Identify which cell holds the provided text, then report its (X, Y) central coordinate. 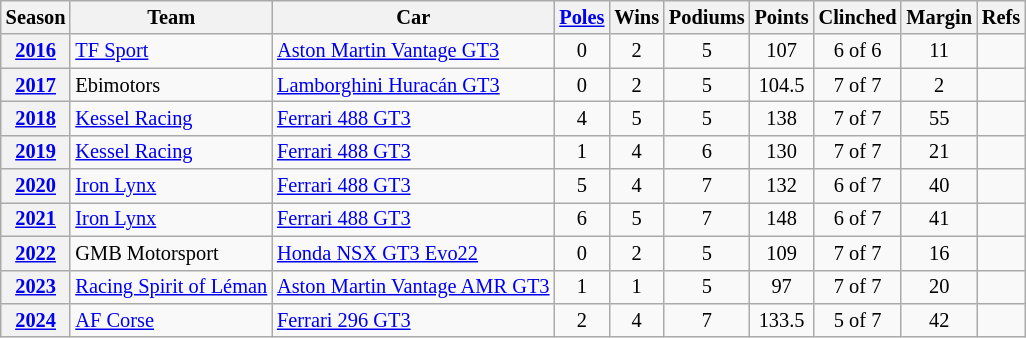
Racing Spirit of Léman (171, 287)
Points (782, 17)
130 (782, 152)
132 (782, 186)
2024 (36, 320)
20 (938, 287)
2016 (36, 51)
Honda NSX GT3 Evo22 (413, 253)
21 (938, 152)
42 (938, 320)
2020 (36, 186)
109 (782, 253)
Car (413, 17)
107 (782, 51)
Podiums (707, 17)
Season (36, 17)
11 (938, 51)
41 (938, 219)
40 (938, 186)
Wins (636, 17)
Lamborghini Huracán GT3 (413, 85)
Clinched (858, 17)
16 (938, 253)
104.5 (782, 85)
Team (171, 17)
55 (938, 118)
5 of 7 (858, 320)
138 (782, 118)
2017 (36, 85)
TF Sport (171, 51)
2023 (36, 287)
Refs (1001, 17)
Aston Martin Vantage GT3 (413, 51)
2019 (36, 152)
133.5 (782, 320)
Ebimotors (171, 85)
2021 (36, 219)
Margin (938, 17)
Aston Martin Vantage AMR GT3 (413, 287)
6 of 6 (858, 51)
148 (782, 219)
Poles (582, 17)
Ferrari 296 GT3 (413, 320)
2018 (36, 118)
AF Corse (171, 320)
97 (782, 287)
2022 (36, 253)
GMB Motorsport (171, 253)
